Locate the cell with the specified text and output its (x, y) center coordinate. 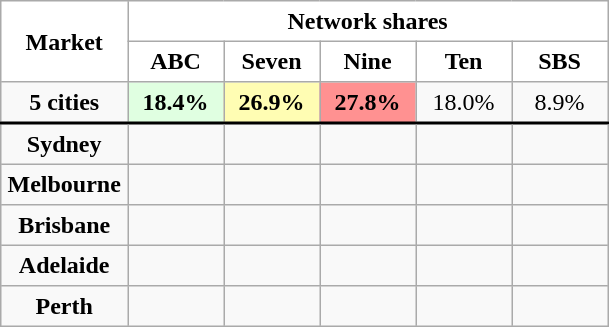
Adelaide (64, 265)
Seven (272, 61)
ABC (176, 61)
Sydney (64, 144)
Brisbane (64, 225)
18.0% (464, 102)
Perth (64, 306)
Nine (368, 61)
Ten (464, 61)
5 cities (64, 102)
18.4% (176, 102)
27.8% (368, 102)
8.9% (560, 102)
SBS (560, 61)
Market (64, 42)
Network shares (368, 21)
Melbourne (64, 184)
26.9% (272, 102)
